Identify which cell holds the provided text, then report its (x, y) central coordinate. 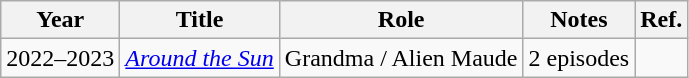
2022–2023 (60, 58)
Around the Sun (200, 58)
2 episodes (579, 58)
Ref. (662, 20)
Grandma / Alien Maude (401, 58)
Notes (579, 20)
Year (60, 20)
Title (200, 20)
Role (401, 20)
